Locate the cell with the specified text and output its [X, Y] center coordinate. 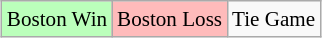
Boston Win [57, 18]
Tie Game [274, 18]
Boston Loss [170, 18]
